Provide the (X, Y) coordinate of the cell's center where the given text is located.  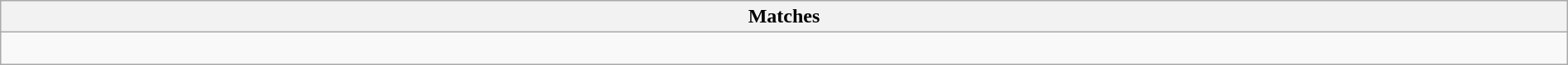
Matches (784, 17)
